Determine the (X, Y) coordinate at the center of the cell enclosing the given text.  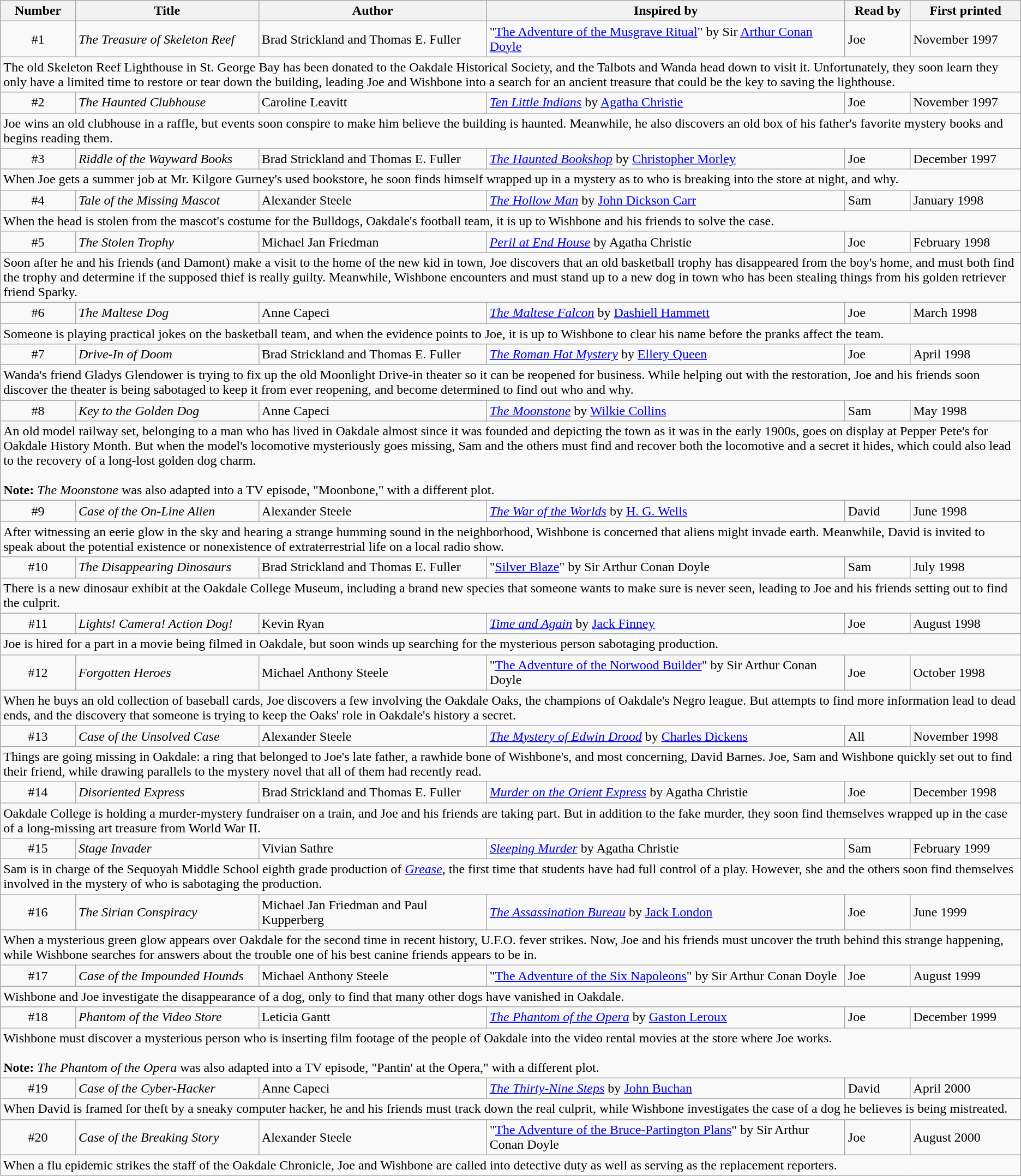
"The Adventure of the Musgrave Ritual" by Sir Arthur Conan Doyle (665, 39)
Case of the On-Line Alien (167, 511)
#2 (38, 103)
The Disappearing Dinosaurs (167, 567)
The Haunted Bookshop by Christopher Morley (665, 159)
#1 (38, 39)
#16 (38, 912)
The Phantom of the Opera by Gaston Leroux (665, 1017)
The Maltese Falcon by Dashiell Hammett (665, 313)
The Maltese Dog (167, 313)
Leticia Gantt (373, 1017)
Michael Jan Friedman (373, 242)
March 1998 (965, 313)
#5 (38, 242)
The Assassination Bureau by Jack London (665, 912)
Peril at End House by Agatha Christie (665, 242)
Number (38, 11)
When the head is stolen from the mascot's costume for the Bulldogs, Oakdale's football team, it is up to Wishbone and his friends to solve the case. (510, 221)
#10 (38, 567)
Forgotten Heroes (167, 672)
The Hollow Man by John Dickson Carr (665, 200)
Case of the Cyber-Hacker (167, 1088)
Drive-In of Doom (167, 355)
#3 (38, 159)
January 1998 (965, 200)
#19 (38, 1088)
Wishbone and Joe investigate the disappearance of a dog, only to find that many other dogs have vanished in Oakdale. (510, 997)
Phantom of the Video Store (167, 1017)
The Thirty-Nine Steps by John Buchan (665, 1088)
"The Adventure of the Norwood Builder" by Sir Arthur Conan Doyle (665, 672)
#17 (38, 976)
#7 (38, 355)
The Sirian Conspiracy (167, 912)
December 1998 (965, 792)
The Stolen Trophy (167, 242)
May 1998 (965, 411)
All (878, 736)
#14 (38, 792)
Disoriented Express (167, 792)
Joe is hired for a part in a movie being filmed in Oakdale, but soon winds up searching for the mysterious person sabotaging production. (510, 644)
November 1998 (965, 736)
#9 (38, 511)
October 1998 (965, 672)
June 1998 (965, 511)
Case of the Impounded Hounds (167, 976)
The Haunted Clubhouse (167, 103)
#15 (38, 849)
Michael Jan Friedman and Paul Kupperberg (373, 912)
Murder on the Orient Express by Agatha Christie (665, 792)
Stage Invader (167, 849)
Key to the Golden Dog (167, 411)
#20 (38, 1137)
June 1999 (965, 912)
#11 (38, 623)
Case of the Breaking Story (167, 1137)
August 1999 (965, 976)
August 2000 (965, 1137)
"The Adventure of the Bruce-Partington Plans" by Sir Arthur Conan Doyle (665, 1137)
Riddle of the Wayward Books (167, 159)
Read by (878, 11)
#18 (38, 1017)
Author (373, 11)
#4 (38, 200)
#8 (38, 411)
The War of the Worlds by H. G. Wells (665, 511)
#12 (38, 672)
#13 (38, 736)
"The Adventure of the Six Napoleons" by Sir Arthur Conan Doyle (665, 976)
Tale of the Missing Mascot (167, 200)
Sleeping Murder by Agatha Christie (665, 849)
July 1998 (965, 567)
Case of the Unsolved Case (167, 736)
The Moonstone by Wilkie Collins (665, 411)
February 1998 (965, 242)
The Roman Hat Mystery by Ellery Queen (665, 355)
"Silver Blaze" by Sir Arthur Conan Doyle (665, 567)
Inspired by (665, 11)
Caroline Leavitt (373, 103)
Lights! Camera! Action Dog! (167, 623)
December 1999 (965, 1017)
Ten Little Indians by Agatha Christie (665, 103)
Time and Again by Jack Finney (665, 623)
The Treasure of Skeleton Reef (167, 39)
December 1997 (965, 159)
April 2000 (965, 1088)
Title (167, 11)
#6 (38, 313)
Vivian Sathre (373, 849)
The Mystery of Edwin Drood by Charles Dickens (665, 736)
February 1999 (965, 849)
Kevin Ryan (373, 623)
April 1998 (965, 355)
August 1998 (965, 623)
First printed (965, 11)
